Scan for the cell matching the given text and deliver its (x, y) coordinate at center. 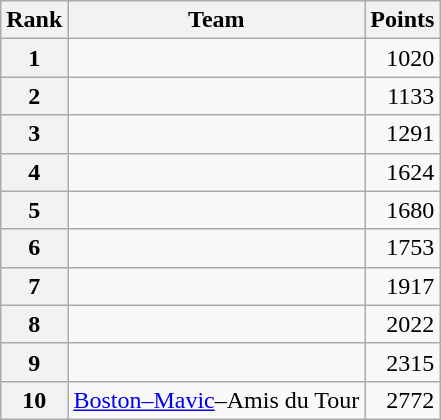
1917 (402, 286)
2022 (402, 324)
1133 (402, 96)
8 (34, 324)
1291 (402, 134)
2315 (402, 362)
Rank (34, 20)
1020 (402, 58)
1624 (402, 172)
2 (34, 96)
Team (216, 20)
1680 (402, 210)
Points (402, 20)
4 (34, 172)
1 (34, 58)
3 (34, 134)
9 (34, 362)
6 (34, 248)
5 (34, 210)
2772 (402, 400)
7 (34, 286)
10 (34, 400)
1753 (402, 248)
Boston–Mavic–Amis du Tour (216, 400)
